Return the [x, y] coordinate for the center point of the cell that contains the specified text.  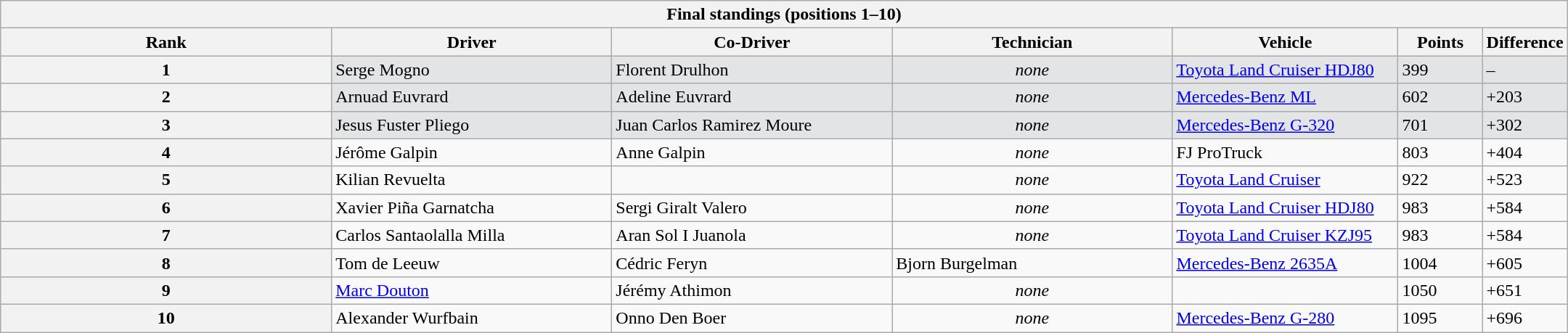
602 [1440, 97]
Onno Den Boer [752, 318]
Points [1440, 42]
Mercedes-Benz ML [1285, 97]
Vehicle [1285, 42]
10 [166, 318]
2 [166, 97]
FJ ProTruck [1285, 152]
Final standings (positions 1–10) [784, 15]
Florent Drulhon [752, 70]
1095 [1440, 318]
Jesus Fuster Pliego [472, 125]
4 [166, 152]
Co-Driver [752, 42]
1004 [1440, 263]
6 [166, 207]
9 [166, 290]
8 [166, 263]
Technician [1032, 42]
7 [166, 235]
Bjorn Burgelman [1032, 263]
Kilian Revuelta [472, 180]
Jérémy Athimon [752, 290]
Aran Sol I Juanola [752, 235]
+696 [1524, 318]
Driver [472, 42]
1 [166, 70]
– [1524, 70]
Juan Carlos Ramirez Moure [752, 125]
Xavier Piña Garnatcha [472, 207]
1050 [1440, 290]
803 [1440, 152]
Carlos Santaolalla Milla [472, 235]
Mercedes-Benz G-280 [1285, 318]
Tom de Leeuw [472, 263]
Cédric Feryn [752, 263]
+523 [1524, 180]
Alexander Wurfbain [472, 318]
+203 [1524, 97]
Jérôme Galpin [472, 152]
Serge Mogno [472, 70]
399 [1440, 70]
5 [166, 180]
Mercedes-Benz G-320 [1285, 125]
922 [1440, 180]
Rank [166, 42]
+605 [1524, 263]
Toyota Land Cruiser KZJ95 [1285, 235]
Arnuad Euvrard [472, 97]
Anne Galpin [752, 152]
701 [1440, 125]
Difference [1524, 42]
Toyota Land Cruiser [1285, 180]
Adeline Euvrard [752, 97]
Mercedes-Benz 2635A [1285, 263]
+651 [1524, 290]
+302 [1524, 125]
3 [166, 125]
Sergi Giralt Valero [752, 207]
+404 [1524, 152]
Marc Douton [472, 290]
